Detect which cell encompasses the target text, then output its (x, y) center coordinate. 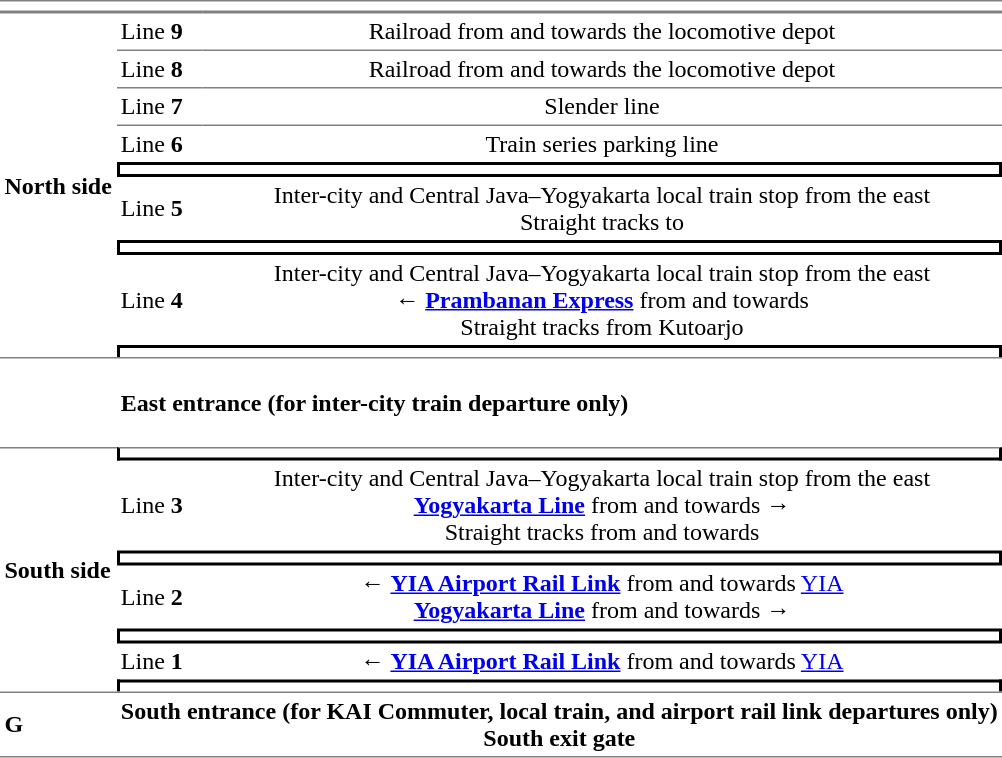
Slender line (602, 106)
Line 7 (158, 106)
North side (58, 184)
Line 3 (158, 506)
Line 6 (158, 143)
South side (58, 569)
Line 1 (158, 662)
G (58, 725)
Line 4 (158, 300)
Inter-city and Central Java–Yogyakarta local train stop from the eastStraight tracks to (602, 208)
Train series parking line (602, 143)
South entrance (for KAI Commuter, local train, and airport rail link departures only)South exit gate (559, 725)
Line 2 (158, 598)
← YIA Airport Rail Link from and towards YIA (602, 662)
Line 9 (158, 31)
Inter-city and Central Java–Yogyakarta local train stop from the east Yogyakarta Line from and towards →Straight tracks from and towards (602, 506)
Line 8 (158, 69)
East entrance (for inter-city train departure only) (559, 402)
← YIA Airport Rail Link from and towards YIA Yogyakarta Line from and towards → (602, 598)
Inter-city and Central Java–Yogyakarta local train stop from the east← Prambanan Express from and towards Straight tracks from Kutoarjo (602, 300)
Line 5 (158, 208)
